Extract the (X, Y) coordinate from the center of the cell holding the provided text.  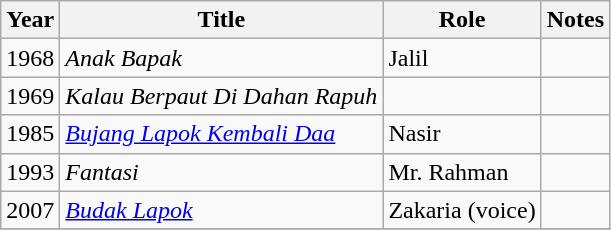
Kalau Berpaut Di Dahan Rapuh (222, 96)
Bujang Lapok Kembali Daa (222, 134)
Mr. Rahman (462, 172)
Role (462, 20)
Title (222, 20)
1993 (30, 172)
Nasir (462, 134)
2007 (30, 210)
1968 (30, 58)
Fantasi (222, 172)
1969 (30, 96)
Anak Bapak (222, 58)
Year (30, 20)
1985 (30, 134)
Jalil (462, 58)
Zakaria (voice) (462, 210)
Notes (575, 20)
Budak Lapok (222, 210)
